Determine the [X, Y] coordinate at the center of the cell enclosing the given text.  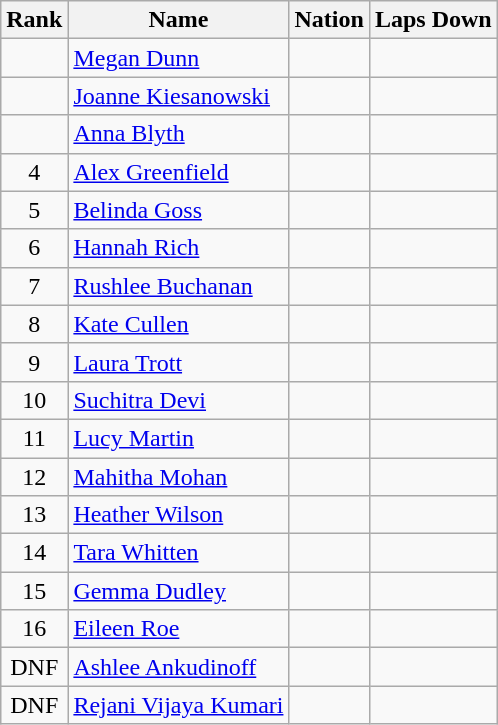
Rank [34, 20]
11 [34, 438]
Laps Down [433, 20]
Tara Whitten [178, 553]
12 [34, 477]
Joanne Kiesanowski [178, 96]
Rejani Vijaya Kumari [178, 705]
4 [34, 172]
7 [34, 286]
Megan Dunn [178, 58]
9 [34, 362]
Kate Cullen [178, 324]
10 [34, 400]
Mahitha Mohan [178, 477]
13 [34, 515]
Belinda Goss [178, 210]
Laura Trott [178, 362]
5 [34, 210]
Name [178, 20]
15 [34, 591]
Eileen Roe [178, 629]
Rushlee Buchanan [178, 286]
Nation [329, 20]
16 [34, 629]
Alex Greenfield [178, 172]
14 [34, 553]
Suchitra Devi [178, 400]
Heather Wilson [178, 515]
Ashlee Ankudinoff [178, 667]
6 [34, 248]
Hannah Rich [178, 248]
8 [34, 324]
Anna Blyth [178, 134]
Lucy Martin [178, 438]
Gemma Dudley [178, 591]
